Detect which cell encompasses the target text, then output its [x, y] center coordinate. 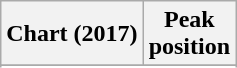
Chart (2017) [72, 34]
Peakposition [189, 34]
